Identify which cell holds the provided text, then report its (X, Y) central coordinate. 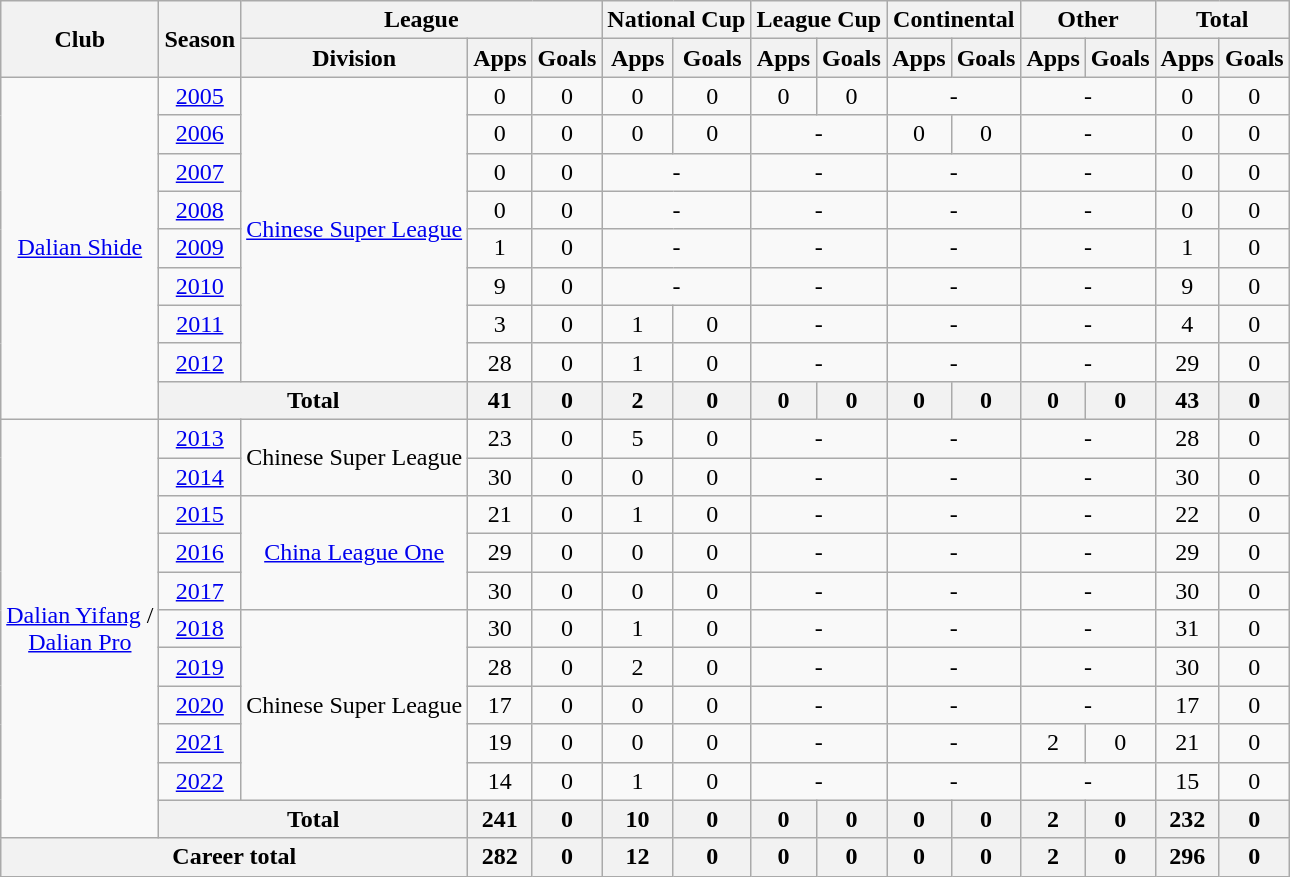
43 (1187, 400)
2007 (200, 172)
2015 (200, 515)
Other (1088, 20)
2013 (200, 438)
Dalian Shide (80, 248)
2016 (200, 553)
15 (1187, 781)
5 (638, 438)
282 (500, 857)
2020 (200, 705)
2005 (200, 96)
31 (1187, 629)
China League One (354, 553)
Club (80, 39)
Dalian Yifang /Dalian Pro (80, 628)
2011 (200, 324)
22 (1187, 515)
2021 (200, 743)
2022 (200, 781)
23 (500, 438)
4 (1187, 324)
19 (500, 743)
12 (638, 857)
Continental (954, 20)
National Cup (676, 20)
Division (354, 58)
241 (500, 819)
League Cup (819, 20)
2009 (200, 248)
2012 (200, 362)
10 (638, 819)
League (422, 20)
2008 (200, 210)
Season (200, 39)
2019 (200, 667)
296 (1187, 857)
2006 (200, 134)
2017 (200, 591)
2018 (200, 629)
2010 (200, 286)
2014 (200, 477)
41 (500, 400)
14 (500, 781)
3 (500, 324)
Career total (234, 857)
232 (1187, 819)
